Return the (X, Y) coordinate for the center point of the cell that contains the specified text.  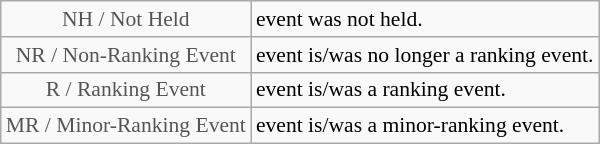
event is/was a ranking event. (425, 90)
event is/was a minor-ranking event. (425, 126)
event is/was no longer a ranking event. (425, 55)
event was not held. (425, 19)
NR / Non-Ranking Event (126, 55)
R / Ranking Event (126, 90)
NH / Not Held (126, 19)
MR / Minor-Ranking Event (126, 126)
